Return the (X, Y) coordinate for the center point of the cell that contains the specified text.  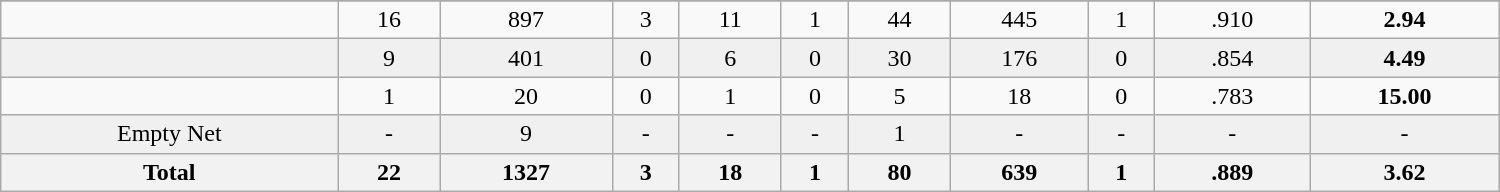
176 (1020, 58)
30 (900, 58)
3.62 (1405, 172)
44 (900, 20)
.889 (1232, 172)
Total (170, 172)
80 (900, 172)
639 (1020, 172)
Empty Net (170, 134)
.854 (1232, 58)
5 (900, 96)
22 (389, 172)
401 (526, 58)
2.94 (1405, 20)
.783 (1232, 96)
20 (526, 96)
16 (389, 20)
4.49 (1405, 58)
897 (526, 20)
.910 (1232, 20)
11 (730, 20)
6 (730, 58)
15.00 (1405, 96)
445 (1020, 20)
1327 (526, 172)
